Return the (X, Y) coordinate for the center point of the cell that contains the specified text.  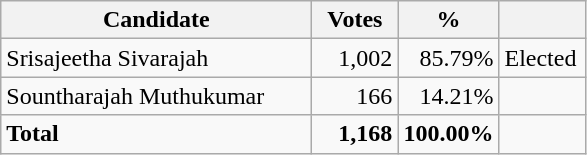
Votes (355, 20)
Elected (542, 58)
14.21% (448, 96)
166 (355, 96)
85.79% (448, 58)
% (448, 20)
Srisajeetha Sivarajah (156, 58)
1,002 (355, 58)
Candidate (156, 20)
1,168 (355, 134)
100.00% (448, 134)
Total (156, 134)
Sountharajah Muthukumar (156, 96)
